Locate the cell with the specified text and output its [X, Y] center coordinate. 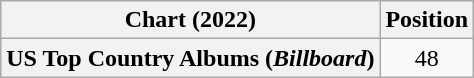
Position [427, 20]
Chart (2022) [190, 20]
48 [427, 58]
US Top Country Albums (Billboard) [190, 58]
